Identify which cell holds the provided text, then report its [X, Y] central coordinate. 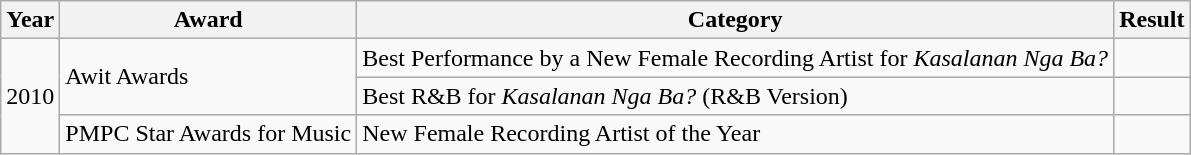
Award [208, 20]
Best Performance by a New Female Recording Artist for Kasalanan Nga Ba? [736, 58]
Best R&B for Kasalanan Nga Ba? (R&B Version) [736, 96]
Awit Awards [208, 77]
Result [1152, 20]
2010 [30, 96]
New Female Recording Artist of the Year [736, 134]
Category [736, 20]
PMPC Star Awards for Music [208, 134]
Year [30, 20]
